Search for the cell housing the specified text and yield its (x, y) center coordinate. 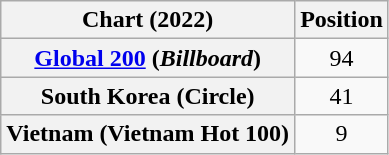
Global 200 (Billboard) (148, 58)
South Korea (Circle) (148, 96)
94 (342, 58)
Vietnam (Vietnam Hot 100) (148, 134)
Chart (2022) (148, 20)
41 (342, 96)
Position (342, 20)
9 (342, 134)
